Identify which cell holds the provided text, then report its [x, y] central coordinate. 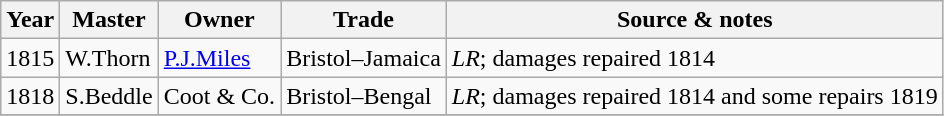
P.J.Miles [219, 58]
1815 [30, 58]
Owner [219, 20]
Source & notes [694, 20]
S.Beddle [109, 96]
W.Thorn [109, 58]
1818 [30, 96]
Trade [364, 20]
LR; damages repaired 1814 [694, 58]
Bristol–Bengal [364, 96]
Master [109, 20]
Year [30, 20]
Bristol–Jamaica [364, 58]
Coot & Co. [219, 96]
LR; damages repaired 1814 and some repairs 1819 [694, 96]
